Detect which cell encompasses the target text, then output its [x, y] center coordinate. 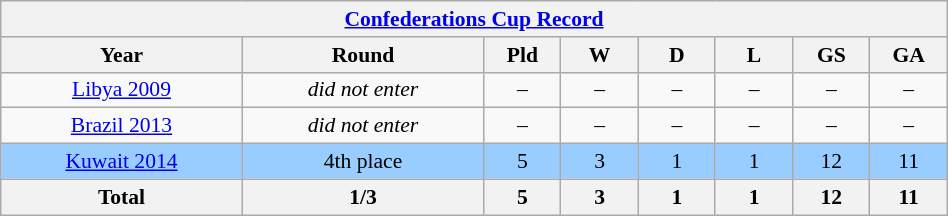
Confederations Cup Record [474, 19]
Round [362, 55]
Year [122, 55]
Kuwait 2014 [122, 162]
Total [122, 197]
D [676, 55]
L [754, 55]
Pld [522, 55]
GA [908, 55]
GS [832, 55]
1/3 [362, 197]
W [600, 55]
4th place [362, 162]
Libya 2009 [122, 90]
Brazil 2013 [122, 126]
